Identify which cell holds the provided text, then report its [X, Y] central coordinate. 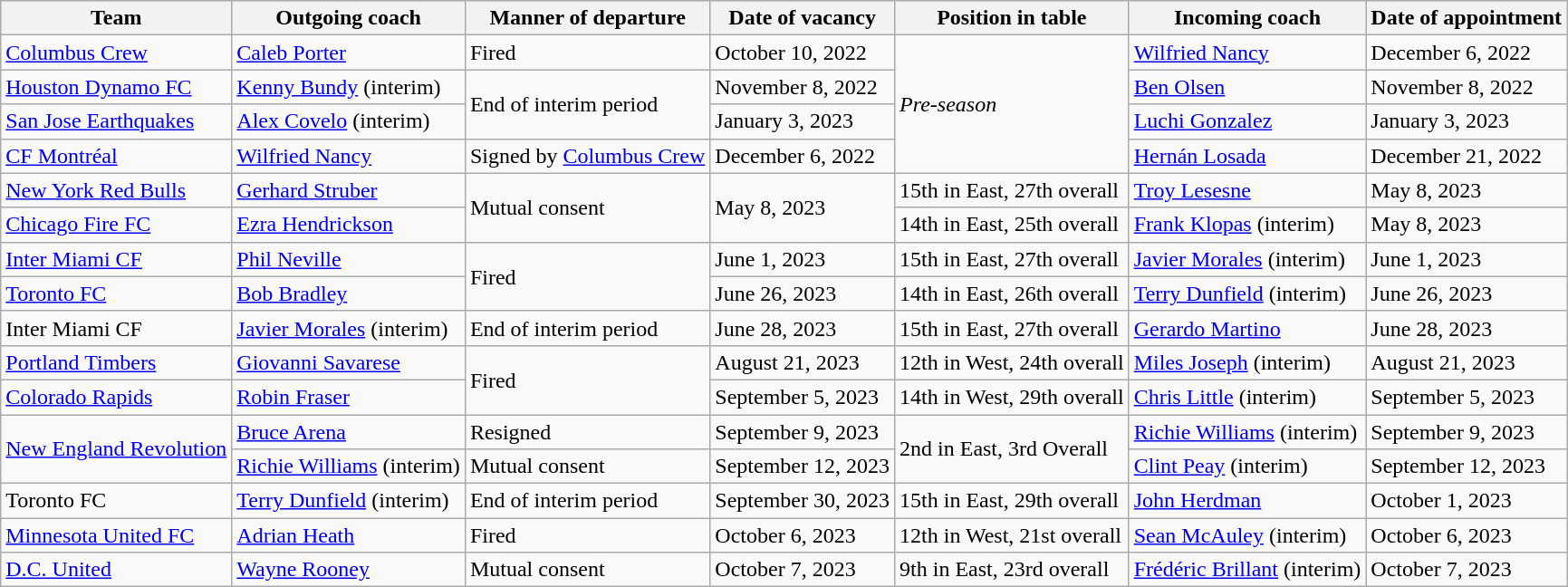
CF Montréal [116, 156]
October 10, 2022 [803, 53]
Incoming coach [1247, 18]
Position in table [1013, 18]
Chicago Fire FC [116, 225]
Bruce Arena [349, 432]
Frank Klopas (interim) [1247, 225]
Team [116, 18]
New York Red Bulls [116, 190]
12th in West, 24th overall [1013, 362]
D.C. United [116, 570]
Adrian Heath [349, 535]
Date of vacancy [803, 18]
Columbus Crew [116, 53]
Clint Peay (interim) [1247, 467]
Ben Olsen [1247, 87]
9th in East, 23rd overall [1013, 570]
Portland Timbers [116, 362]
15th in East, 29th overall [1013, 501]
Luchi Gonzalez [1247, 121]
September 30, 2023 [803, 501]
Signed by Columbus Crew [587, 156]
Giovanni Savarese [349, 362]
Resigned [587, 432]
Miles Joseph (interim) [1247, 362]
Houston Dynamo FC [116, 87]
Kenny Bundy (interim) [349, 87]
14th in West, 29th overall [1013, 397]
Bob Bradley [349, 293]
Hernán Losada [1247, 156]
14th in East, 26th overall [1013, 293]
Gerhard Struber [349, 190]
Colorado Rapids [116, 397]
Sean McAuley (interim) [1247, 535]
14th in East, 25th overall [1013, 225]
December 21, 2022 [1467, 156]
San Jose Earthquakes [116, 121]
Chris Little (interim) [1247, 397]
October 1, 2023 [1467, 501]
John Herdman [1247, 501]
Gerardo Martino [1247, 328]
12th in West, 21st overall [1013, 535]
Minnesota United FC [116, 535]
Wayne Rooney [349, 570]
Pre-season [1013, 104]
Ezra Hendrickson [349, 225]
Alex Covelo (interim) [349, 121]
Frédéric Brillant (interim) [1247, 570]
Robin Fraser [349, 397]
New England Revolution [116, 449]
Date of appointment [1467, 18]
2nd in East, 3rd Overall [1013, 449]
Caleb Porter [349, 53]
Troy Lesesne [1247, 190]
Outgoing coach [349, 18]
Manner of departure [587, 18]
Phil Neville [349, 259]
